Extract the (X, Y) coordinate from the center of the cell holding the provided text.  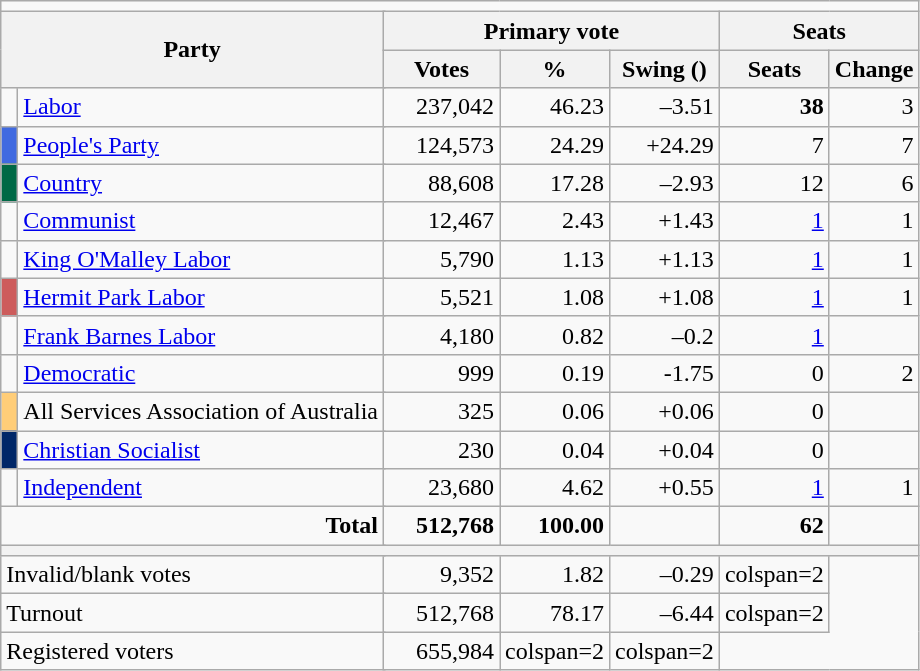
–0.29 (664, 575)
62 (774, 526)
38 (774, 107)
Independent (201, 488)
9,352 (441, 575)
Democratic (201, 373)
+1.43 (664, 221)
1.13 (555, 259)
24.29 (555, 145)
Primary vote (551, 31)
999 (441, 373)
237,042 (441, 107)
All Services Association of Australia (201, 411)
–6.44 (664, 613)
Votes (441, 69)
King O'Malley Labor (201, 259)
+1.13 (664, 259)
Country (201, 183)
Turnout (192, 613)
Frank Barnes Labor (201, 335)
Change (874, 69)
+24.29 (664, 145)
Hermit Park Labor (201, 297)
100.00 (555, 526)
Swing () (664, 69)
0.82 (555, 335)
–3.51 (664, 107)
230 (441, 449)
12 (774, 183)
-1.75 (664, 373)
Christian Socialist (201, 449)
1.82 (555, 575)
People's Party (201, 145)
4.62 (555, 488)
–0.2 (664, 335)
23,680 (441, 488)
+1.08 (664, 297)
Invalid/blank votes (192, 575)
124,573 (441, 145)
Communist (201, 221)
Labor (201, 107)
0.19 (555, 373)
+0.55 (664, 488)
2 (874, 373)
78.17 (555, 613)
1.08 (555, 297)
655,984 (441, 651)
4,180 (441, 335)
+0.04 (664, 449)
12,467 (441, 221)
325 (441, 411)
+0.06 (664, 411)
% (555, 69)
88,608 (441, 183)
46.23 (555, 107)
0.04 (555, 449)
6 (874, 183)
17.28 (555, 183)
Registered voters (192, 651)
5,521 (441, 297)
Total (192, 526)
Party (192, 50)
–2.93 (664, 183)
3 (874, 107)
5,790 (441, 259)
0.06 (555, 411)
2.43 (555, 221)
